Return [x, y] of the center of cell containing provided text 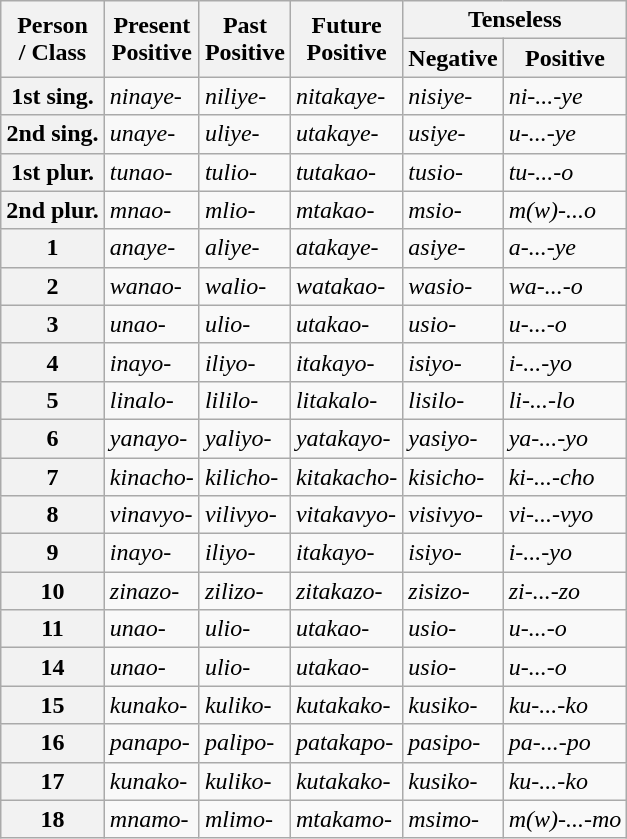
kilicho- [244, 477]
ninaye- [152, 96]
4 [53, 362]
zitakazo- [346, 591]
PastPositive [244, 39]
mlio- [244, 210]
u-...-ye [565, 134]
10 [53, 591]
m(w)-...o [565, 210]
ni-...-ye [565, 96]
aliye- [244, 248]
panapo- [152, 743]
asiye- [453, 248]
9 [53, 553]
2 [53, 286]
2nd plur. [53, 210]
Positive [565, 58]
FuturePositive [346, 39]
mtakao- [346, 210]
6 [53, 438]
tulio- [244, 172]
kinacho- [152, 477]
nisiye- [453, 96]
yatakayo- [346, 438]
yasiyo- [453, 438]
ki-...-cho [565, 477]
mnamo- [152, 819]
18 [53, 819]
uliye- [244, 134]
Negative [453, 58]
msimo- [453, 819]
tusio- [453, 172]
17 [53, 781]
1 [53, 248]
5 [53, 400]
kitakacho- [346, 477]
niliye- [244, 96]
anaye- [152, 248]
patakapo- [346, 743]
tunao- [152, 172]
vi-...-vyo [565, 515]
atakaye- [346, 248]
2nd sing. [53, 134]
14 [53, 667]
mnao- [152, 210]
vitakavyo- [346, 515]
lililo- [244, 400]
pasipo- [453, 743]
11 [53, 629]
utakaye- [346, 134]
kisicho- [453, 477]
usiye- [453, 134]
wa-...-o [565, 286]
mtakamo- [346, 819]
7 [53, 477]
nitakaye- [346, 96]
li-...-lo [565, 400]
8 [53, 515]
zi-...-zo [565, 591]
unaye- [152, 134]
Tenseless [515, 20]
1st plur. [53, 172]
wanao- [152, 286]
linalo- [152, 400]
15 [53, 705]
vilivyo- [244, 515]
lisilo- [453, 400]
3 [53, 324]
yanayo- [152, 438]
16 [53, 743]
visivyo- [453, 515]
yaliyo- [244, 438]
walio- [244, 286]
tu-...-o [565, 172]
pa-...-po [565, 743]
zisizo- [453, 591]
litakalo- [346, 400]
1st sing. [53, 96]
tutakao- [346, 172]
zinazo- [152, 591]
m(w)-...-mo [565, 819]
msio- [453, 210]
watakao- [346, 286]
ya-...-yo [565, 438]
vinavyo- [152, 515]
wasio- [453, 286]
zilizo- [244, 591]
a-...-ye [565, 248]
PresentPositive [152, 39]
mlimo- [244, 819]
Person/ Class [53, 39]
palipo- [244, 743]
